For the text-containing cell, return its midpoint in [x, y] coordinate format. 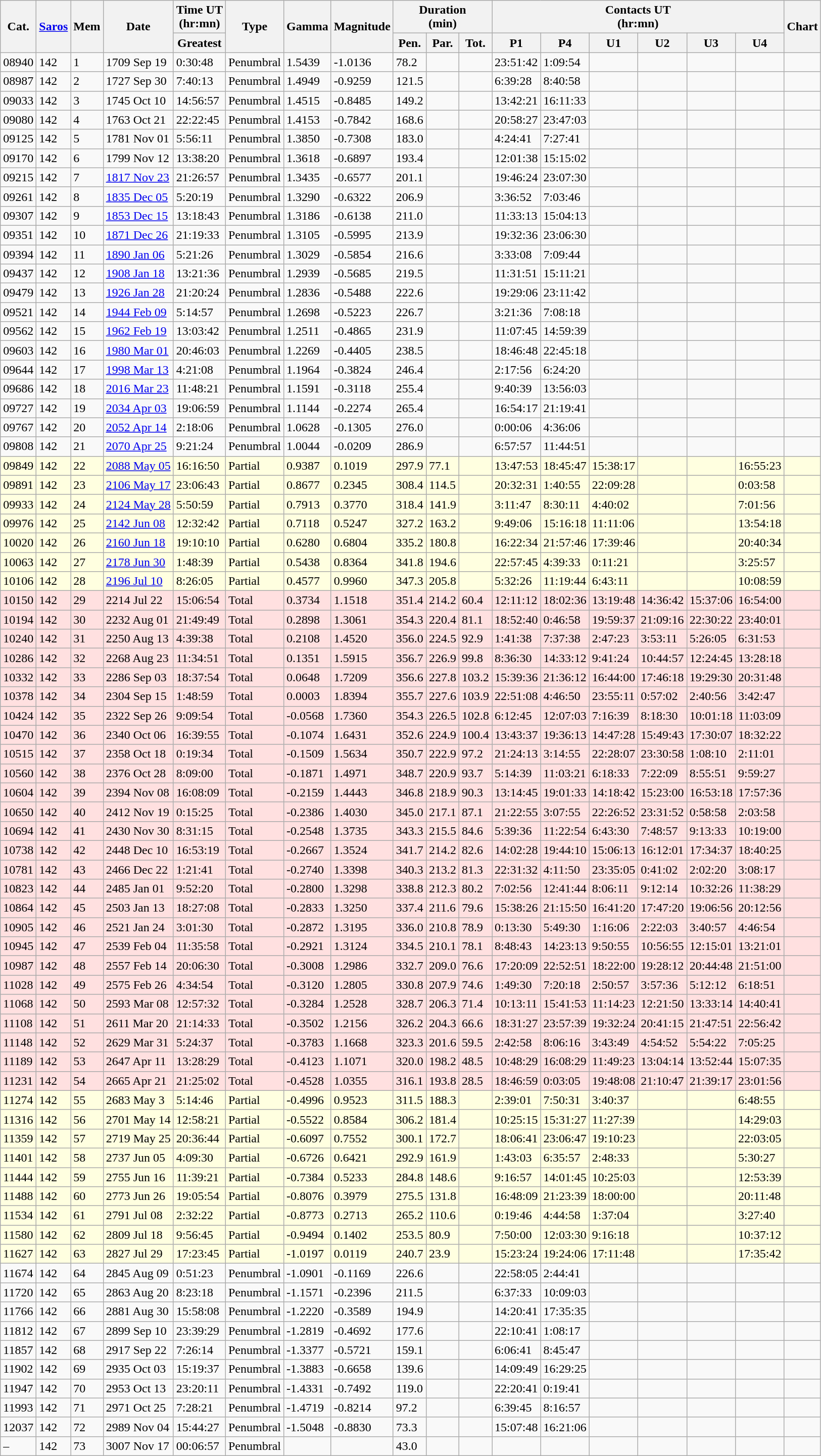
18:22:00 [613, 966]
11028 [18, 985]
U3 [711, 43]
-0.0209 [362, 446]
306.2 [409, 1119]
161.9 [443, 1158]
20 [87, 427]
1.3061 [362, 620]
11189 [18, 1062]
2971 Oct 25 [138, 1408]
11902 [18, 1369]
21:26:57 [199, 177]
09215 [18, 177]
9:21:24 [199, 446]
15:07:48 [516, 1427]
0:03:05 [565, 1081]
114.5 [443, 485]
17:35:35 [565, 1312]
356.7 [409, 658]
219.5 [409, 274]
0.1402 [362, 1235]
20:36:44 [199, 1138]
6:18:33 [613, 773]
2719 May 25 [138, 1138]
09437 [18, 274]
0.7118 [308, 523]
09033 [18, 101]
9:09:54 [199, 716]
3:14:55 [565, 754]
11359 [18, 1138]
346.8 [409, 792]
355.7 [409, 696]
19:29:30 [711, 677]
23:51:42 [516, 62]
22:10:41 [516, 1331]
10560 [18, 773]
23:39:29 [199, 1331]
76.6 [475, 966]
22 [87, 466]
-0.2396 [362, 1292]
22:31:32 [516, 869]
-0.4996 [308, 1100]
216.6 [409, 254]
13 [87, 293]
1.2698 [308, 312]
2:17:56 [516, 370]
0.3734 [308, 600]
204.3 [443, 1023]
6:48:55 [760, 1100]
13:54:18 [760, 523]
1.2528 [362, 1004]
3:01:30 [199, 927]
15:16:18 [565, 523]
2881 Aug 30 [138, 1312]
28 [87, 581]
11 [87, 254]
2899 Sep 10 [138, 1331]
23:31:52 [662, 812]
6:06:41 [516, 1350]
69 [87, 1369]
1:49:30 [516, 985]
9:16:57 [516, 1177]
21:36:12 [565, 677]
1.3398 [362, 869]
-0.2548 [308, 831]
-1.3377 [308, 1350]
2:39:01 [516, 1100]
226.5 [443, 716]
11401 [18, 1158]
19:06:59 [199, 408]
-1.4719 [308, 1408]
5:20:19 [199, 196]
2034 Apr 03 [138, 408]
10905 [18, 927]
1:16:06 [613, 927]
9:59:27 [760, 773]
18:06:41 [516, 1138]
14:20:41 [516, 1312]
17:20:09 [516, 966]
15:38:26 [516, 908]
1.4030 [362, 812]
2539 Feb 04 [138, 946]
2683 May 3 [138, 1100]
275.5 [409, 1196]
21:14:33 [199, 1023]
213.2 [443, 869]
2:47:23 [613, 639]
10781 [18, 869]
1.5634 [362, 754]
10:09:03 [565, 1292]
66.6 [475, 1023]
-0.6322 [362, 196]
09933 [18, 504]
265.2 [409, 1216]
1.8394 [362, 696]
80.2 [475, 889]
10063 [18, 562]
0.2345 [362, 485]
211.6 [443, 908]
20:31:48 [760, 677]
21:51:00 [760, 966]
1.5915 [362, 658]
9:52:20 [199, 889]
68 [87, 1350]
1.0044 [308, 446]
2485 Jan 01 [138, 889]
12:41:44 [565, 889]
15:31:27 [565, 1119]
14:29:03 [760, 1119]
5:49:30 [565, 927]
23:11:42 [565, 293]
320.0 [409, 1062]
30 [87, 620]
3:57:36 [662, 985]
2322 Sep 26 [138, 716]
201.6 [443, 1042]
18:02:36 [565, 600]
2701 May 14 [138, 1119]
32 [87, 658]
Mem [87, 26]
-0.3783 [308, 1042]
356.6 [409, 677]
48 [87, 966]
09394 [18, 254]
-0.4692 [362, 1331]
14:01:45 [565, 1177]
19:32:24 [613, 1023]
1853 Dec 15 [138, 216]
10945 [18, 946]
10650 [18, 812]
13:33:14 [711, 1004]
300.1 [409, 1138]
Par. [443, 43]
0.8584 [362, 1119]
0:30:48 [199, 62]
-0.2667 [308, 850]
09521 [18, 312]
4:11:50 [565, 869]
48.5 [475, 1062]
15:44:27 [199, 1427]
16:53:19 [199, 850]
Greatest [199, 43]
11:11:06 [613, 523]
18:40:25 [760, 850]
1926 Jan 28 [138, 293]
-0.5223 [362, 312]
-0.3120 [308, 985]
26 [87, 542]
35 [87, 716]
7:16:39 [613, 716]
58 [87, 1158]
7:26:14 [199, 1350]
09479 [18, 293]
-0.3824 [362, 370]
2142 Jun 08 [138, 523]
0:19:41 [565, 1388]
1.2805 [362, 985]
62 [87, 1235]
17:34:37 [711, 850]
11068 [18, 1004]
9:56:45 [199, 1235]
231.9 [409, 331]
334.5 [409, 946]
3 [87, 101]
81.3 [475, 869]
-0.9259 [362, 81]
2791 Jul 08 [138, 1216]
227.8 [443, 677]
19:29:06 [516, 293]
12:58:21 [199, 1119]
220.4 [443, 620]
66 [87, 1312]
149.2 [409, 101]
10:48:29 [516, 1062]
23:40:01 [760, 620]
311.5 [409, 1100]
7 [87, 177]
2:48:33 [613, 1158]
210.1 [443, 946]
09808 [18, 446]
19:36:13 [565, 735]
11:48:21 [199, 389]
7:50:31 [565, 1100]
20:06:30 [199, 966]
193.8 [443, 1081]
240.7 [409, 1254]
18:27:08 [199, 908]
2:02:20 [711, 869]
255.4 [409, 389]
1.3290 [308, 196]
11993 [18, 1408]
51 [87, 1023]
2809 Jul 18 [138, 1235]
5:24:37 [199, 1042]
1.3186 [308, 216]
19:48:08 [613, 1081]
11:07:45 [516, 331]
78.9 [475, 927]
13:03:42 [199, 331]
172.7 [443, 1138]
-1.5048 [308, 1427]
8:09:00 [199, 773]
31 [87, 639]
2935 Oct 03 [138, 1369]
16:55:23 [760, 466]
343.3 [409, 831]
81.1 [475, 620]
16:48:09 [516, 1196]
-0.2274 [362, 408]
11674 [18, 1273]
21:19:41 [565, 408]
-1.4331 [308, 1388]
1709 Sep 19 [138, 62]
10194 [18, 620]
21 [87, 446]
1.1964 [308, 370]
13:28:29 [199, 1062]
10470 [18, 735]
2593 Mar 08 [138, 1004]
12:24:45 [711, 658]
19:28:12 [662, 966]
308.4 [409, 485]
1.3250 [362, 908]
4:36:06 [565, 427]
-0.1871 [308, 773]
23:20:11 [199, 1388]
18:31:27 [516, 1023]
1.1071 [362, 1062]
100.4 [475, 735]
318.4 [409, 504]
14:59:39 [565, 331]
-0.6726 [308, 1158]
09351 [18, 235]
10987 [18, 966]
7:20:18 [565, 985]
55 [87, 1100]
4:40:02 [613, 504]
11:31:51 [516, 274]
10424 [18, 716]
8:45:47 [565, 1350]
21:24:13 [516, 754]
19:01:33 [565, 792]
22:03:05 [760, 1138]
-0.5854 [362, 254]
23:35:05 [613, 869]
2827 Jul 29 [138, 1254]
207.9 [443, 985]
168.6 [409, 120]
2070 Apr 25 [138, 446]
59.5 [475, 1042]
3007 Nov 17 [138, 1446]
23:07:30 [565, 177]
10:44:57 [662, 658]
18 [87, 389]
16:08:29 [565, 1062]
16:29:25 [565, 1369]
22:45:18 [565, 350]
212.3 [443, 889]
78.2 [409, 62]
0:15:25 [199, 812]
2:18:06 [199, 427]
2088 May 05 [138, 466]
11:22:54 [565, 831]
18:46:48 [516, 350]
08987 [18, 81]
15:06:13 [613, 850]
8 [87, 196]
1:48:39 [199, 562]
0.5233 [362, 1177]
47 [87, 946]
5:39:36 [516, 831]
335.2 [409, 542]
20:40:34 [760, 542]
238.5 [409, 350]
20:46:03 [199, 350]
1781 Nov 01 [138, 139]
34 [87, 696]
11:27:39 [613, 1119]
28.5 [475, 1081]
1835 Dec 05 [138, 196]
1817 Nov 23 [138, 177]
4:46:50 [565, 696]
0.1019 [362, 466]
1.4515 [308, 101]
2016 Mar 23 [138, 389]
9:50:55 [613, 946]
276.0 [409, 427]
6:43:11 [613, 581]
4:09:30 [199, 1158]
Type [255, 26]
09603 [18, 350]
20:41:15 [662, 1023]
2448 Dec 10 [138, 850]
3:53:11 [662, 639]
-0.6897 [362, 158]
11812 [18, 1331]
11580 [18, 1235]
193.4 [409, 158]
11:38:29 [760, 889]
0:13:30 [516, 927]
1908 Jan 18 [138, 274]
23 [87, 485]
10864 [18, 908]
-0.5721 [362, 1350]
5:56:11 [199, 139]
131.8 [443, 1196]
6:37:33 [516, 1292]
36 [87, 735]
-0.0568 [308, 716]
1.0355 [362, 1081]
-0.2921 [308, 946]
10:25:03 [613, 1177]
330.8 [409, 985]
2953 Oct 13 [138, 1388]
183.0 [409, 139]
345.0 [409, 812]
1.3618 [308, 158]
220.9 [443, 773]
71.4 [475, 1004]
19 [87, 408]
332.7 [409, 966]
19:10:23 [613, 1138]
-0.1305 [362, 427]
19:24:06 [565, 1254]
1:41:38 [516, 639]
7:02:56 [516, 889]
2232 Aug 01 [138, 620]
21:57:46 [565, 542]
7:22:09 [662, 773]
327.2 [409, 523]
119.0 [409, 1388]
2989 Nov 04 [138, 1427]
5:21:26 [199, 254]
0:51:23 [199, 1273]
0.8677 [308, 485]
09891 [18, 485]
5:30:27 [760, 1158]
22:22:45 [199, 120]
42 [87, 850]
20:44:48 [711, 966]
09849 [18, 466]
7:08:18 [565, 312]
79.6 [475, 908]
09170 [18, 158]
11:39:21 [199, 1177]
3:27:40 [760, 1216]
15:11:21 [565, 274]
22:51:08 [516, 696]
6:39:45 [516, 1408]
8:30:11 [565, 504]
222.6 [409, 293]
2286 Sep 03 [138, 677]
205.8 [443, 581]
1.2511 [308, 331]
2521 Jan 24 [138, 927]
50 [87, 1004]
15:37:06 [711, 600]
2394 Nov 08 [138, 792]
44 [87, 889]
16:08:09 [199, 792]
09686 [18, 389]
0:58:58 [711, 812]
1.4520 [362, 639]
8:26:05 [199, 581]
21:25:02 [199, 1081]
10240 [18, 639]
0.0119 [362, 1254]
5:14:57 [199, 312]
188.3 [443, 1100]
292.9 [409, 1158]
49 [87, 985]
-0.3502 [308, 1023]
4:24:41 [516, 139]
67 [87, 1331]
-0.7308 [362, 139]
52 [87, 1042]
19:46:24 [516, 177]
10:08:59 [760, 581]
1.3105 [308, 235]
0.6804 [362, 542]
21:23:39 [565, 1196]
23:30:58 [662, 754]
12:57:32 [199, 1004]
1763 Oct 21 [138, 120]
4:21:08 [199, 370]
3:42:47 [760, 696]
-0.3118 [362, 389]
-0.3284 [308, 1004]
20:58:27 [516, 120]
340.3 [409, 869]
73.3 [409, 1427]
9 [87, 216]
16:53:18 [711, 792]
15:41:53 [565, 1004]
323.3 [409, 1042]
11766 [18, 1312]
37 [87, 754]
11231 [18, 1081]
6:31:53 [760, 639]
10378 [18, 696]
-1.2220 [308, 1312]
7:40:13 [199, 81]
5:50:59 [199, 504]
3:40:37 [613, 1100]
11:14:23 [613, 1004]
2:03:58 [760, 812]
15:39:36 [516, 677]
181.4 [443, 1119]
Chart [802, 26]
10332 [18, 677]
12037 [18, 1427]
1.1144 [308, 408]
13:52:44 [711, 1062]
12:21:50 [662, 1004]
6:39:28 [516, 81]
11:03:21 [565, 773]
224.9 [443, 735]
23:06:43 [199, 485]
11:03:09 [760, 716]
2611 Mar 20 [138, 1023]
7:27:41 [565, 139]
16:41:20 [613, 908]
2629 Mar 31 [138, 1042]
1980 Mar 01 [138, 350]
25 [87, 523]
222.9 [443, 754]
15:38:17 [613, 466]
8:06:11 [613, 889]
-0.6577 [362, 177]
1:48:59 [199, 696]
227.6 [443, 696]
17:57:36 [760, 792]
64 [87, 1273]
356.0 [409, 639]
0:41:02 [662, 869]
217.1 [443, 812]
11534 [18, 1216]
19:44:10 [565, 850]
0:00:06 [516, 427]
2:32:22 [199, 1216]
3:40:57 [711, 927]
13:43:37 [516, 735]
226.7 [409, 312]
2358 Oct 18 [138, 754]
23:01:56 [760, 1081]
0.8364 [362, 562]
265.4 [409, 408]
21:09:16 [662, 620]
23:06:47 [565, 1138]
1.2986 [362, 966]
2412 Nov 19 [138, 812]
63 [87, 1254]
3:36:52 [516, 196]
121.5 [409, 81]
Tot. [475, 43]
1962 Feb 19 [138, 331]
286.9 [409, 446]
16:54:00 [760, 600]
12 [87, 274]
102.8 [475, 716]
22:09:28 [613, 485]
341.8 [409, 562]
103.9 [475, 696]
8:40:58 [565, 81]
7:28:21 [199, 1408]
-1.0197 [308, 1254]
4:39:33 [565, 562]
11:44:51 [565, 446]
1.3435 [308, 177]
8:31:15 [199, 831]
0:03:58 [760, 485]
11:19:44 [565, 581]
15:49:43 [662, 735]
206.9 [409, 196]
1745 Oct 10 [138, 101]
7:09:44 [565, 254]
211.0 [409, 216]
0.9960 [362, 581]
11108 [18, 1023]
2:11:01 [760, 754]
17:46:18 [662, 677]
73 [87, 1446]
194.6 [443, 562]
2196 Jul 10 [138, 581]
-1.3883 [308, 1369]
1.2156 [362, 1023]
-0.2740 [308, 869]
22:52:51 [565, 966]
2:44:41 [565, 1273]
92.9 [475, 639]
2737 Jun 05 [138, 1158]
65 [87, 1292]
10150 [18, 600]
2430 Nov 30 [138, 831]
17:35:42 [760, 1254]
8:16:57 [565, 1408]
5:32:26 [516, 581]
226.9 [443, 658]
71 [87, 1408]
21:19:33 [199, 235]
2304 Sep 15 [138, 696]
Saros [54, 26]
-0.1509 [308, 754]
326.2 [409, 1023]
82.6 [475, 850]
1.2836 [308, 293]
20:11:48 [760, 1196]
18:32:22 [760, 735]
224.5 [443, 639]
1:37:04 [613, 1216]
10738 [18, 850]
1.0628 [308, 427]
0.9523 [362, 1100]
-0.8485 [362, 101]
17:30:07 [711, 735]
11:35:58 [199, 946]
10:37:12 [760, 1235]
78.1 [475, 946]
-0.5685 [362, 274]
10694 [18, 831]
– [18, 1446]
2665 Apr 21 [138, 1081]
-0.7842 [362, 120]
8:36:30 [516, 658]
93.7 [475, 773]
14:09:49 [516, 1369]
-0.4865 [362, 331]
19:06:56 [711, 908]
4:54:52 [662, 1042]
0.7913 [308, 504]
0.2898 [308, 620]
14:33:12 [565, 658]
16:11:33 [565, 101]
12:32:42 [199, 523]
13:38:20 [199, 158]
70 [87, 1388]
209.0 [443, 966]
2:22:03 [662, 927]
-1.0901 [308, 1273]
2845 Aug 09 [138, 1273]
3:33:08 [516, 254]
11444 [18, 1177]
5:12:12 [711, 985]
0.2108 [308, 639]
43.0 [409, 1446]
11:34:51 [199, 658]
4:34:54 [199, 985]
3:07:55 [565, 812]
1.3029 [308, 254]
1.1518 [362, 600]
9:49:06 [516, 523]
1727 Sep 30 [138, 81]
1:40:55 [565, 485]
-0.2159 [308, 792]
-0.6097 [308, 1138]
7:01:56 [760, 504]
246.4 [409, 370]
-0.6138 [362, 216]
1:08:17 [565, 1331]
16 [87, 350]
351.4 [409, 600]
206.3 [443, 1004]
1.3124 [362, 946]
19:59:37 [613, 620]
84.6 [475, 831]
10604 [18, 792]
2575 Feb 26 [138, 985]
56 [87, 1119]
-0.3589 [362, 1312]
-0.8214 [362, 1408]
141.9 [443, 504]
-0.9494 [308, 1235]
0.7552 [362, 1138]
103.2 [475, 677]
00:06:57 [199, 1446]
1:43:03 [516, 1158]
6 [87, 158]
11720 [18, 1292]
-0.2833 [308, 908]
43 [87, 869]
11148 [18, 1042]
2376 Oct 28 [138, 773]
2466 Dec 22 [138, 869]
0:11:21 [613, 562]
22:28:07 [613, 754]
1890 Jan 06 [138, 254]
Contacts UT(hr:mn) [638, 17]
6:43:30 [613, 831]
6:12:45 [516, 716]
-0.2800 [308, 889]
15:06:54 [199, 600]
10 [87, 235]
4:39:38 [199, 639]
40 [87, 812]
347.3 [409, 581]
15:58:08 [199, 1312]
54 [87, 1081]
12:01:38 [516, 158]
10:25:15 [516, 1119]
13:42:21 [516, 101]
Magnitude [362, 26]
177.6 [409, 1331]
297.9 [409, 466]
2 [87, 81]
2124 May 28 [138, 504]
9:16:18 [613, 1235]
6:18:51 [760, 985]
-0.4123 [308, 1062]
0.3770 [362, 504]
22:26:52 [613, 812]
-0.4405 [362, 350]
215.5 [443, 831]
77.1 [443, 466]
12:11:12 [516, 600]
22:57:45 [516, 562]
5:54:22 [711, 1042]
6:35:57 [565, 1158]
9:13:33 [711, 831]
1.3298 [362, 889]
Time UT(hr:mn) [199, 17]
10:32:26 [711, 889]
348.7 [409, 773]
7:48:57 [662, 831]
350.7 [409, 754]
2863 Aug 20 [138, 1292]
20:32:31 [516, 485]
110.6 [443, 1216]
2340 Oct 06 [138, 735]
12:15:01 [711, 946]
253.5 [409, 1235]
21:15:50 [565, 908]
33 [87, 677]
198.2 [443, 1062]
4:44:58 [565, 1216]
1.6431 [362, 735]
13:47:53 [516, 466]
80.9 [443, 1235]
16:21:06 [565, 1427]
-1.2819 [308, 1331]
0.6421 [362, 1158]
18:46:59 [516, 1081]
21:49:49 [199, 620]
2052 Apr 14 [138, 427]
163.2 [443, 523]
09562 [18, 331]
21:20:24 [199, 293]
14:56:57 [199, 101]
1944 Feb 09 [138, 312]
13:21:36 [199, 274]
14:02:28 [516, 850]
0:19:34 [199, 754]
U1 [613, 43]
13:56:03 [565, 389]
218.9 [443, 792]
19:10:10 [199, 542]
0.5438 [308, 562]
15:07:35 [760, 1062]
1.3195 [362, 927]
1:21:41 [199, 869]
11:49:23 [613, 1062]
17:23:45 [199, 1254]
2773 Jun 26 [138, 1196]
8:23:18 [199, 1292]
11:33:13 [516, 216]
10:01:18 [711, 716]
1.3735 [362, 831]
2178 Jun 30 [138, 562]
P1 [516, 43]
0:19:46 [516, 1216]
21:39:17 [711, 1081]
11857 [18, 1350]
-0.6658 [362, 1369]
15:19:37 [199, 1369]
2160 Jun 18 [138, 542]
148.6 [443, 1177]
38 [87, 773]
7:05:25 [760, 1042]
2268 Aug 23 [138, 658]
2214 Jul 22 [138, 600]
23:55:11 [613, 696]
Duration(min) [443, 17]
5 [87, 139]
10:13:11 [516, 1004]
0.1351 [308, 658]
14 [87, 312]
21:10:47 [662, 1081]
3:43:49 [613, 1042]
13:28:18 [760, 658]
5:26:05 [711, 639]
201.1 [409, 177]
0.3979 [362, 1196]
159.1 [409, 1350]
352.6 [409, 735]
210.8 [443, 927]
-0.2872 [308, 927]
19:05:54 [199, 1196]
1.3524 [362, 850]
16:44:00 [613, 677]
1.2939 [308, 274]
2250 Aug 13 [138, 639]
194.9 [409, 1312]
57 [87, 1138]
-0.1074 [308, 735]
17:39:46 [613, 542]
336.0 [409, 927]
15:15:02 [565, 158]
11274 [18, 1100]
1.2269 [308, 350]
211.5 [409, 1292]
4:46:54 [760, 927]
-0.2386 [308, 812]
-0.8830 [362, 1427]
-0.7492 [362, 1388]
328.7 [409, 1004]
0.0648 [308, 677]
46 [87, 927]
3:25:57 [760, 562]
8:55:51 [711, 773]
-0.3008 [308, 966]
90.3 [475, 792]
39 [87, 792]
139.6 [409, 1369]
15:23:24 [516, 1254]
3:21:36 [516, 312]
22:56:42 [760, 1023]
14:23:13 [565, 946]
60.4 [475, 600]
18:52:40 [516, 620]
20:12:56 [760, 908]
13:21:01 [760, 946]
Pen. [409, 43]
13:19:48 [613, 600]
6:24:20 [565, 370]
10515 [18, 754]
5:14:46 [199, 1100]
1.4971 [362, 773]
87.1 [475, 812]
11627 [18, 1254]
Date [138, 26]
18:00:00 [613, 1196]
12:07:03 [565, 716]
17:47:20 [662, 908]
14:47:28 [613, 735]
7:03:46 [565, 196]
2:50:57 [613, 985]
0.6280 [308, 542]
9:12:14 [662, 889]
1.4949 [308, 81]
1799 Nov 12 [138, 158]
10823 [18, 889]
18:45:47 [565, 466]
16:22:34 [516, 542]
-0.5522 [308, 1119]
14:40:41 [760, 1004]
29 [87, 600]
17 [87, 370]
0.2713 [362, 1216]
22:30:22 [711, 620]
2:42:58 [516, 1042]
6:57:57 [516, 446]
3:08:17 [760, 869]
Cat. [18, 26]
15:23:00 [662, 792]
12:53:39 [760, 1177]
09727 [18, 408]
09261 [18, 196]
22:20:41 [516, 1388]
1:08:10 [711, 754]
1.7209 [362, 677]
1.1591 [308, 389]
24 [87, 504]
09307 [18, 216]
61 [87, 1216]
-1.1571 [308, 1292]
0:46:58 [565, 620]
-0.5995 [362, 235]
-1.0136 [362, 62]
226.6 [409, 1273]
13:04:14 [662, 1062]
-0.4528 [308, 1081]
22:58:05 [516, 1273]
18:37:54 [199, 677]
1.4443 [362, 792]
2106 May 17 [138, 485]
72 [87, 1427]
213.9 [409, 235]
09767 [18, 427]
338.8 [409, 889]
1.7360 [362, 716]
1871 Dec 26 [138, 235]
2647 Apr 11 [138, 1062]
13:18:43 [199, 216]
0.9387 [308, 466]
15:04:13 [565, 216]
53 [87, 1062]
23:47:03 [565, 120]
10106 [18, 581]
16:39:55 [199, 735]
23.9 [443, 1254]
2503 Jan 13 [138, 908]
60 [87, 1196]
1:09:54 [565, 62]
13:14:45 [516, 792]
21:22:55 [516, 812]
7:37:38 [565, 639]
3:11:47 [516, 504]
8:18:30 [662, 716]
16:54:17 [516, 408]
-0.7384 [308, 1177]
1 [87, 62]
11488 [18, 1196]
180.8 [443, 542]
12:03:30 [565, 1235]
11316 [18, 1119]
10020 [18, 542]
341.7 [409, 850]
09080 [18, 120]
16:12:01 [662, 850]
1998 Mar 13 [138, 370]
14:36:42 [662, 600]
U2 [662, 43]
337.4 [409, 908]
U4 [760, 43]
19:32:36 [516, 235]
41 [87, 831]
11947 [18, 1388]
2557 Feb 14 [138, 966]
17:11:48 [613, 1254]
1.5439 [308, 62]
7:50:00 [516, 1235]
-0.8773 [308, 1216]
27 [87, 562]
-0.5488 [362, 293]
316.1 [409, 1081]
45 [87, 908]
1.4153 [308, 120]
2917 Sep 22 [138, 1350]
10:19:00 [760, 831]
99.8 [475, 658]
23:57:39 [565, 1023]
08940 [18, 62]
10286 [18, 658]
74.6 [475, 985]
2755 Jun 16 [138, 1177]
14:18:42 [613, 792]
284.8 [409, 1177]
8:06:16 [565, 1042]
0.4577 [308, 581]
1.1668 [362, 1042]
1.3850 [308, 139]
15 [87, 331]
Gamma [308, 26]
09976 [18, 523]
23:06:30 [565, 235]
2:40:56 [711, 696]
-0.8076 [308, 1196]
4 [87, 120]
9:40:39 [516, 389]
0:57:02 [662, 696]
09125 [18, 139]
-0.1169 [362, 1273]
0.5247 [362, 523]
5:14:39 [516, 773]
8:48:43 [516, 946]
16:16:50 [199, 466]
21:47:51 [711, 1023]
9:41:24 [613, 658]
59 [87, 1177]
0.0003 [308, 696]
10:56:55 [662, 946]
09644 [18, 370]
P4 [565, 43]
